Detect which cell encompasses the target text, then output its [x, y] center coordinate. 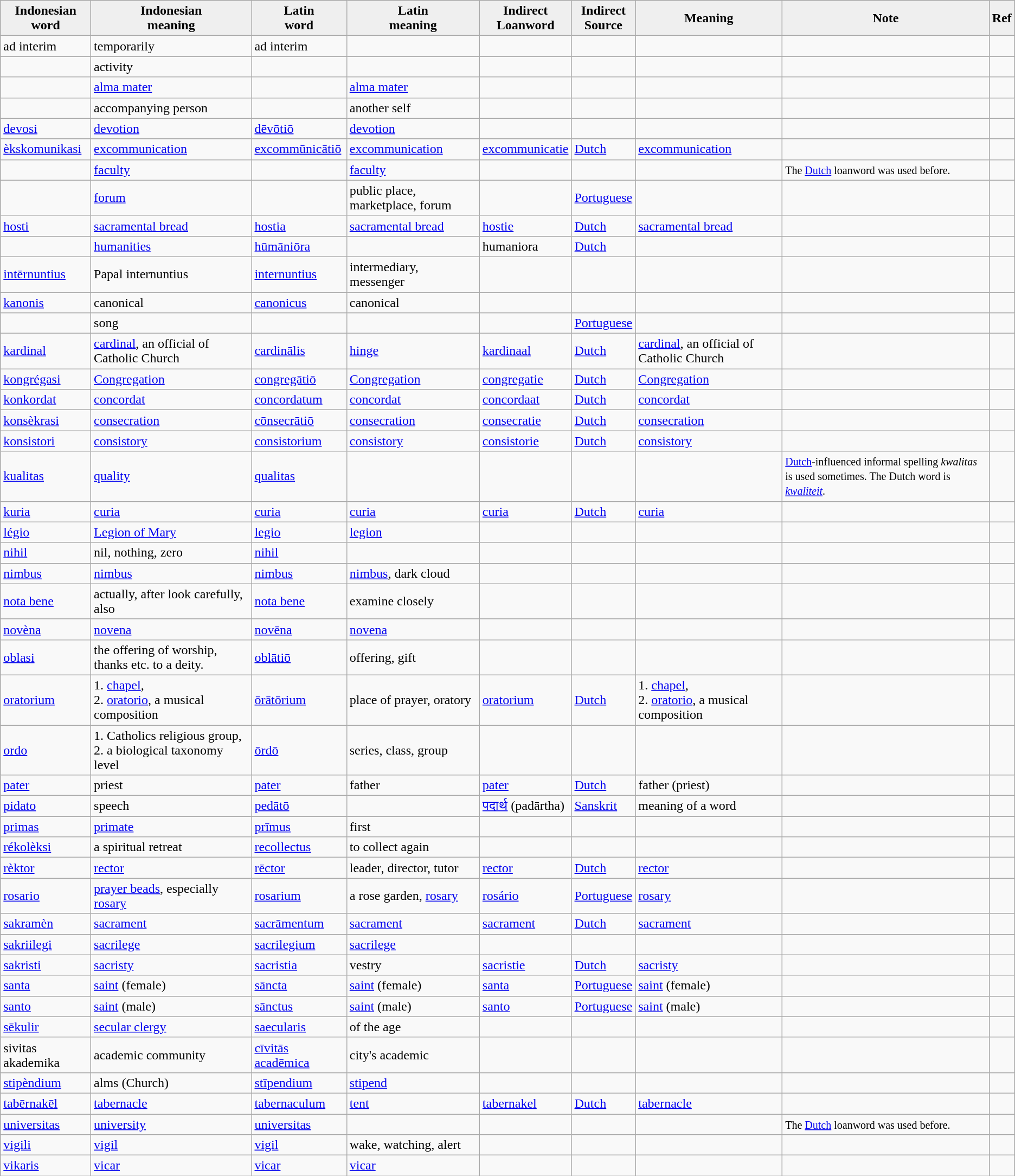
Dutch-influenced informal spelling kwalitas is used sometimes. The Dutch word is kwaliteit. [886, 476]
Meaning [709, 18]
Indonesianmeaning [171, 18]
offering, gift [413, 657]
rékolèksi [46, 847]
konkordat [46, 400]
ōrdō [299, 750]
hūmāniōra [299, 246]
consistorie [525, 441]
cīvitās acadēmica [299, 1054]
rēctor [299, 868]
Sanskrit [603, 806]
recollectus [299, 847]
novēna [299, 629]
sakramèn [46, 924]
vikaris [46, 1166]
quality [171, 476]
novèna [46, 629]
Papal internuntius [171, 274]
academic community [171, 1054]
place of prayer, oratory [413, 700]
tabernaculum [299, 1103]
ordo [46, 750]
series, class, group [413, 750]
intērnuntius [46, 274]
university [171, 1124]
cōnsecrātiō [299, 420]
sivitas akademika [46, 1054]
of the age [413, 1027]
wake, watching, alert [413, 1145]
rosarium [299, 896]
secular clergy [171, 1027]
Latinword [299, 18]
public place, marketplace, forum [413, 197]
vestry [413, 965]
alms (Church) [171, 1083]
intermediary, messenger [413, 274]
another self [413, 108]
cardinālis [299, 351]
1. Catholics religious group, 2. a biological taxonomy level [171, 750]
nil, nothing, zero [171, 553]
to collect again [413, 847]
stipèndium [46, 1083]
congregatie [525, 379]
legio [299, 532]
nimbus, dark cloud [413, 573]
पदार्थ (padārtha) [525, 806]
excommunicatie [525, 149]
legion [413, 532]
examine closely [413, 601]
IndirectLoanword [525, 18]
hostie [525, 226]
activity [171, 67]
oblasi [46, 657]
rosario [46, 896]
the offering of worship, thanks etc. to a deity. [171, 657]
internuntius [299, 274]
city's academic [413, 1054]
father [413, 785]
consistorium [299, 441]
kualitas [46, 476]
sakriilegi [46, 944]
canonicus [299, 302]
sacrilegium [299, 944]
rèktor [46, 868]
kuria [46, 512]
oblātiō [299, 657]
tabērnakēl [46, 1103]
stīpendium [299, 1083]
a rose garden, rosary [413, 896]
kardinal [46, 351]
kanonis [46, 302]
concordatum [299, 400]
IndirectSource [603, 18]
prayer beads, especially rosary [171, 896]
rosary [709, 896]
Ref [1002, 18]
speech [171, 806]
humaniora [525, 246]
èkskomunikasi [46, 149]
kardinaal [525, 351]
ōrātōrium [299, 700]
pedātō [299, 806]
Latinmeaning [413, 18]
priest [171, 785]
Legion of Mary [171, 532]
stipend [413, 1083]
hostia [299, 226]
leader, director, tutor [413, 868]
pidato [46, 806]
father (priest) [709, 785]
excommūnicātiō [299, 149]
sēkulir [46, 1027]
konsèkrasi [46, 420]
first [413, 827]
sakristi [46, 965]
sacrāmentum [299, 924]
tent [413, 1103]
saecularis [299, 1027]
sacristie [525, 965]
hinge [413, 351]
sānctus [299, 1006]
qualitas [299, 476]
dēvōtiō [299, 129]
temporarily [171, 46]
hosti [46, 226]
Note [886, 18]
actually, after look carefully, also [171, 601]
meaning of a word [709, 806]
légio [46, 532]
a spiritual retreat [171, 847]
consecratie [525, 420]
sacristia [299, 965]
primate [171, 827]
forum [171, 197]
sāncta [299, 986]
humanities [171, 246]
kongrégasi [46, 379]
vigili [46, 1145]
tabernakel [525, 1103]
concordaat [525, 400]
accompanying person [171, 108]
primas [46, 827]
rosário [525, 896]
song [171, 323]
prīmus [299, 827]
konsistori [46, 441]
Indonesianword [46, 18]
congregātiō [299, 379]
devosi [46, 129]
